Determine the [X, Y] coordinate at the center of the cell enclosing the given text.  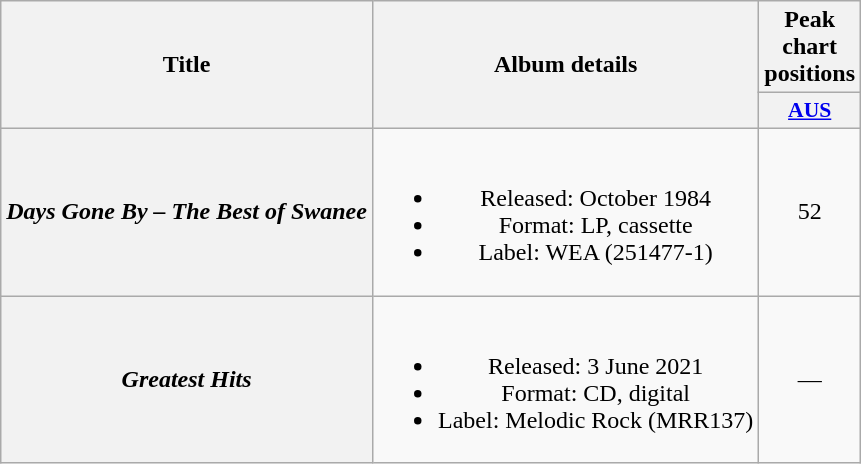
52 [810, 212]
Album details [565, 65]
Days Gone By – The Best of Swanee [187, 212]
Greatest Hits [187, 380]
Released: October 1984Format: LP, cassetteLabel: WEA (251477-1) [565, 212]
AUS [810, 111]
Peak chart positions [810, 47]
Released: 3 June 2021Format: CD, digitalLabel: Melodic Rock (MRR137) [565, 380]
Title [187, 65]
— [810, 380]
